Search for the cell housing the specified text and yield its (X, Y) center coordinate. 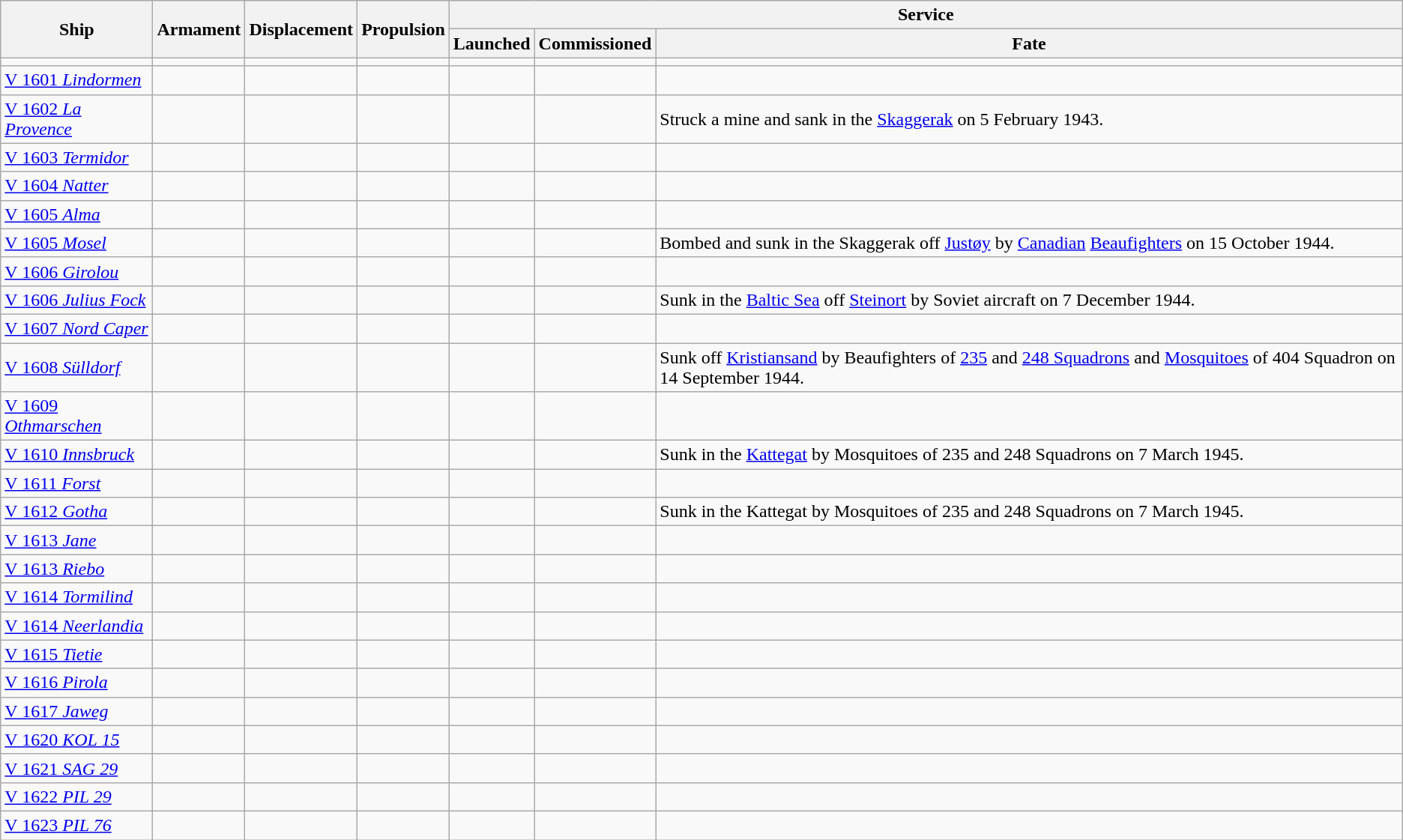
Fate (1029, 43)
V 1605 Mosel (76, 243)
Propulsion (403, 29)
Bombed and sunk in the Skaggerak off Justøy by Canadian Beaufighters on 15 October 1944. (1029, 243)
V 1611 Forst (76, 483)
Sunk off Kristiansand by Beaufighters of 235 and 248 Squadrons and Mosquitoes of 404 Squadron on 14 September 1944. (1029, 367)
V 1613 Riebo (76, 569)
V 1620 KOL 15 (76, 740)
Armament (199, 29)
V 1616 Pirola (76, 683)
V 1602 La Provence (76, 118)
V 1617 Jaweg (76, 711)
V 1622 PIL 29 (76, 797)
V 1606 Julius Fock (76, 300)
Displacement (301, 29)
Launched (492, 43)
V 1613 Jane (76, 540)
Sunk in the Baltic Sea off Steinort by Soviet aircraft on 7 December 1944. (1029, 300)
V 1607 Nord Caper (76, 328)
Struck a mine and sank in the Skaggerak on 5 February 1943. (1029, 118)
V 1604 Natter (76, 186)
V 1609 Othmarschen (76, 417)
V 1621 SAG 29 (76, 768)
V 1601 Lindormen (76, 80)
V 1606 Girolou (76, 271)
V 1603 Termidor (76, 157)
Commissioned (595, 43)
V 1605 Alma (76, 214)
V 1612 Gotha (76, 512)
Service (926, 15)
V 1614 Tormilind (76, 597)
V 1608 Sülldorf (76, 367)
V 1614 Neerlandia (76, 626)
V 1610 Innsbruck (76, 455)
Ship (76, 29)
V 1615 Tietie (76, 654)
V 1623 PIL 76 (76, 825)
